Extract the (x, y) coordinate from the center of the cell holding the provided text.  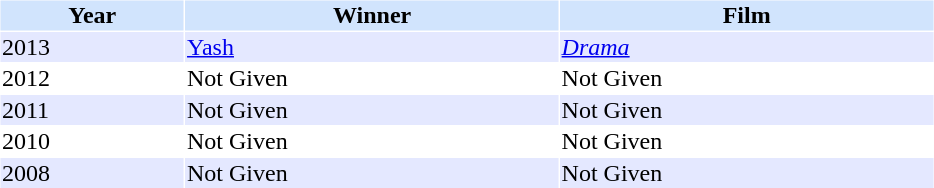
2010 (92, 141)
Film (746, 15)
Yash (372, 47)
2013 (92, 47)
Drama (746, 47)
Winner (372, 15)
Year (92, 15)
2008 (92, 173)
2011 (92, 110)
2012 (92, 79)
